For the text-containing cell, return its midpoint in [x, y] coordinate format. 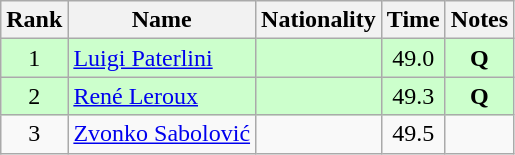
49.5 [413, 134]
Time [413, 20]
Name [162, 20]
49.3 [413, 96]
Rank [34, 20]
René Leroux [162, 96]
Notes [479, 20]
Zvonko Sabolović [162, 134]
1 [34, 58]
Nationality [319, 20]
2 [34, 96]
3 [34, 134]
49.0 [413, 58]
Luigi Paterlini [162, 58]
